Identify which cell holds the provided text, then report its [x, y] central coordinate. 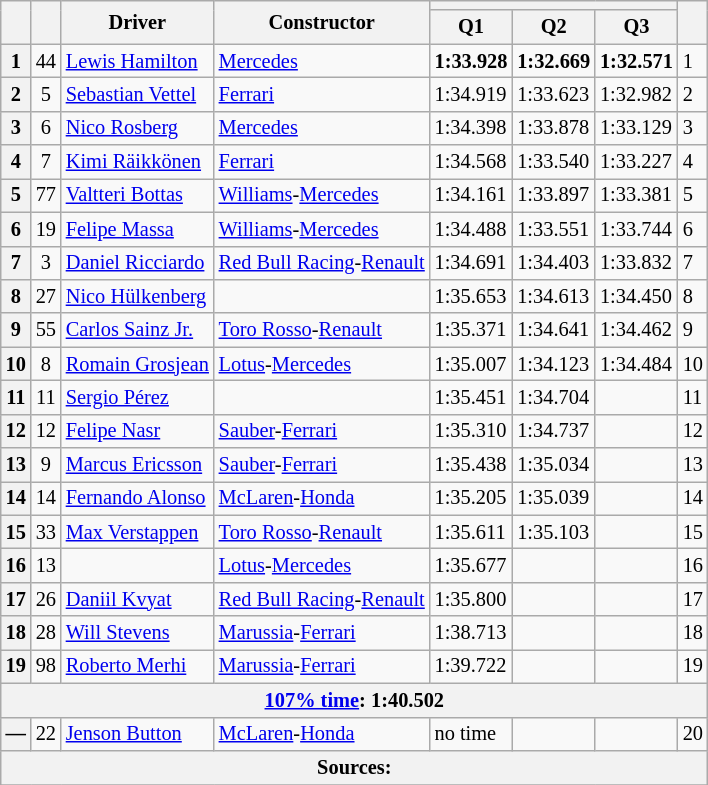
Q1 [472, 27]
1:35.653 [472, 296]
1:34.403 [554, 263]
Carlos Sainz Jr. [138, 330]
Daniel Ricciardo [138, 263]
Daniil Kvyat [138, 599]
1:35.451 [472, 397]
1:34.484 [636, 364]
1:34.691 [472, 263]
Sebastian Vettel [138, 94]
Kimi Räikkönen [138, 162]
Constructor [322, 22]
Felipe Massa [138, 229]
1:35.611 [472, 532]
77 [46, 195]
1:34.641 [554, 330]
20 [693, 734]
Marcus Ericsson [138, 465]
1:35.039 [554, 498]
55 [46, 330]
22 [46, 734]
1:33.623 [554, 94]
Valtteri Bottas [138, 195]
Fernando Alonso [138, 498]
1:35.310 [472, 431]
1:34.919 [472, 94]
1:33.897 [554, 195]
1:35.007 [472, 364]
107% time: 1:40.502 [354, 700]
1:32.982 [636, 94]
1:33.878 [554, 128]
1:32.669 [554, 61]
Q2 [554, 27]
1:34.488 [472, 229]
1:32.571 [636, 61]
1:38.713 [472, 633]
98 [46, 666]
Roberto Merhi [138, 666]
Lewis Hamilton [138, 61]
1:34.462 [636, 330]
28 [46, 633]
1:34.161 [472, 195]
1:34.704 [554, 397]
26 [46, 599]
1:34.737 [554, 431]
Romain Grosjean [138, 364]
— [16, 734]
Sources: [354, 767]
1:35.103 [554, 532]
Felipe Nasr [138, 431]
no time [472, 734]
33 [46, 532]
1:35.034 [554, 465]
1:33.832 [636, 263]
Nico Rosberg [138, 128]
1:35.677 [472, 565]
1:35.438 [472, 465]
Sergio Pérez [138, 397]
1:33.551 [554, 229]
1:33.744 [636, 229]
1:33.928 [472, 61]
Nico Hülkenberg [138, 296]
Driver [138, 22]
1:35.371 [472, 330]
1:33.227 [636, 162]
Will Stevens [138, 633]
Q3 [636, 27]
27 [46, 296]
1:34.568 [472, 162]
Max Verstappen [138, 532]
1:33.540 [554, 162]
Jenson Button [138, 734]
1:34.450 [636, 296]
1:33.129 [636, 128]
44 [46, 61]
1:34.398 [472, 128]
1:35.205 [472, 498]
1:33.381 [636, 195]
1:35.800 [472, 599]
1:34.123 [554, 364]
1:34.613 [554, 296]
1:39.722 [472, 666]
